Search for the cell housing the specified text and yield its (X, Y) center coordinate. 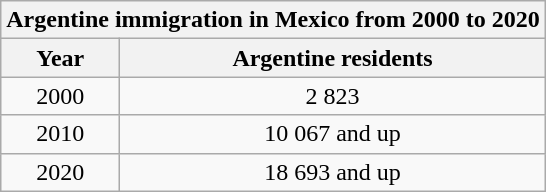
18 693 and up (333, 172)
2000 (60, 96)
Year (60, 58)
Argentine residents (333, 58)
2010 (60, 134)
2 823 (333, 96)
2020 (60, 172)
Argentine immigration in Mexico from 2000 to 2020 (274, 20)
10 067 and up (333, 134)
